From the cell containing the given text, extract its center point as (x, y) coordinate. 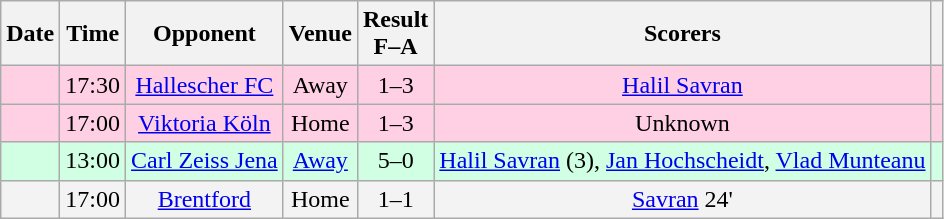
17:30 (93, 85)
5–0 (395, 161)
Brentford (205, 199)
Viktoria Köln (205, 123)
Time (93, 34)
Halil Savran (682, 85)
ResultF–A (395, 34)
Opponent (205, 34)
Halil Savran (3), Jan Hochscheidt, Vlad Munteanu (682, 161)
13:00 (93, 161)
Date (30, 34)
1–1 (395, 199)
Hallescher FC (205, 85)
Savran 24' (682, 199)
Scorers (682, 34)
Carl Zeiss Jena (205, 161)
Unknown (682, 123)
Venue (320, 34)
